For the text-containing cell, return its midpoint in (X, Y) coordinate format. 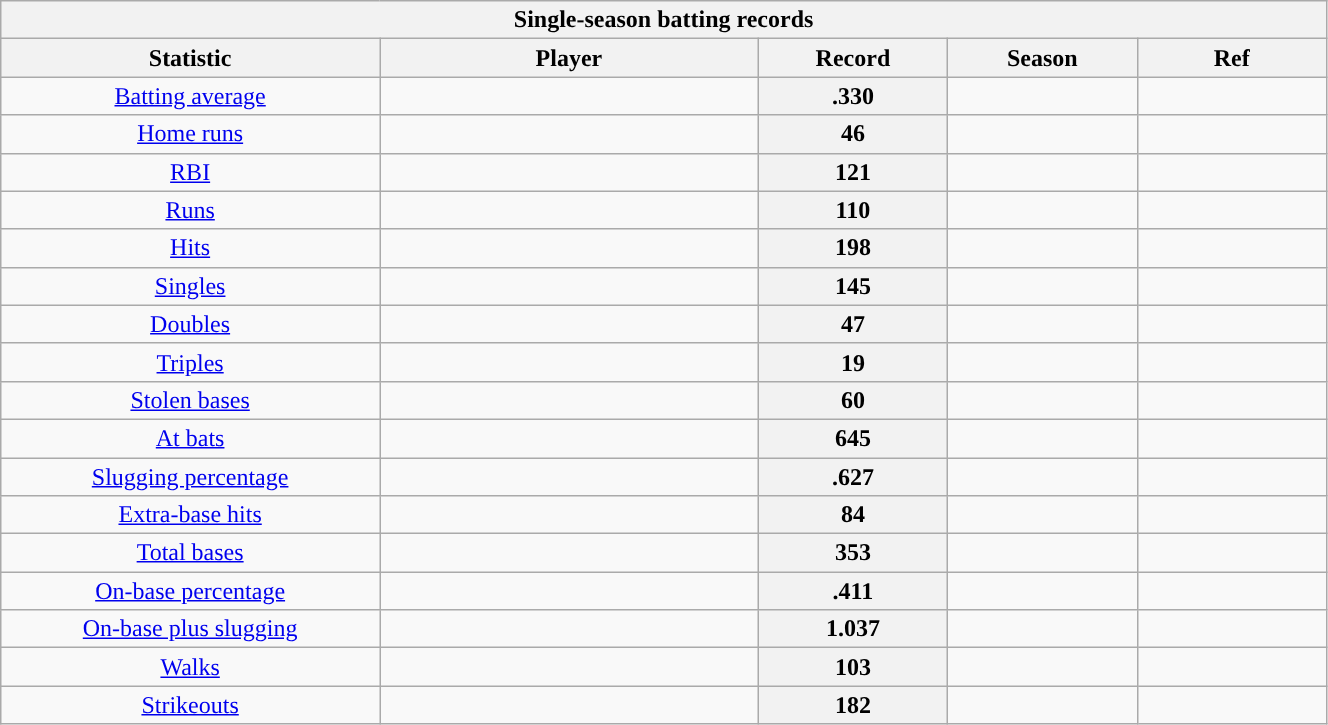
Doubles (190, 324)
Hits (190, 248)
198 (852, 248)
47 (852, 324)
Slugging percentage (190, 477)
19 (852, 362)
145 (852, 286)
Triples (190, 362)
353 (852, 553)
110 (852, 210)
182 (852, 705)
1.037 (852, 629)
Batting average (190, 96)
Season (1042, 58)
.330 (852, 96)
46 (852, 134)
Runs (190, 210)
60 (852, 400)
121 (852, 172)
Walks (190, 667)
On-base percentage (190, 591)
Total bases (190, 553)
Record (852, 58)
Stolen bases (190, 400)
645 (852, 438)
Extra-base hits (190, 515)
Single-season batting records (664, 20)
Player (570, 58)
Ref (1232, 58)
Home runs (190, 134)
.627 (852, 477)
103 (852, 667)
84 (852, 515)
On-base plus slugging (190, 629)
.411 (852, 591)
Strikeouts (190, 705)
Statistic (190, 58)
Singles (190, 286)
RBI (190, 172)
At bats (190, 438)
